Provide the [x, y] coordinate of the cell's center where the given text is located.  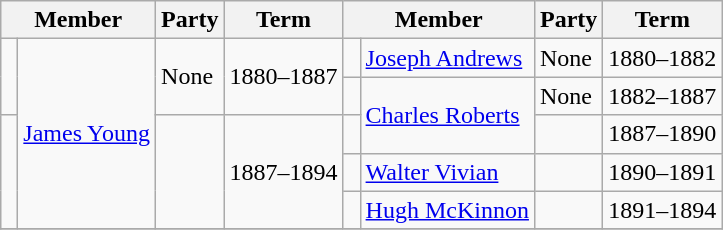
1882–1887 [662, 96]
1890–1891 [662, 172]
1880–1887 [284, 77]
1891–1894 [662, 210]
Charles Roberts [447, 115]
Joseph Andrews [447, 58]
1887–1890 [662, 134]
1880–1882 [662, 58]
James Young [87, 134]
Walter Vivian [447, 172]
Hugh McKinnon [447, 210]
1887–1894 [284, 172]
